Detect which cell encompasses the target text, then output its [X, Y] center coordinate. 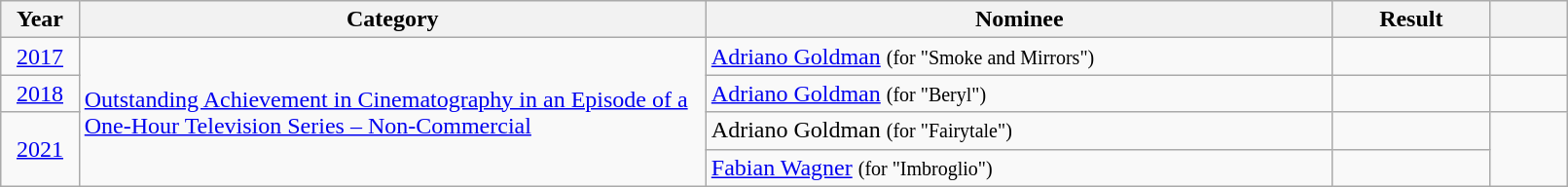
Category [392, 19]
Outstanding Achievement in Cinematography in an Episode of a One-Hour Television Series – Non-Commercial [392, 112]
2021 [40, 149]
Adriano Goldman (for "Fairytale") [1019, 131]
2017 [40, 56]
Adriano Goldman (for "Beryl") [1019, 93]
Year [40, 19]
Result [1411, 19]
2018 [40, 93]
Adriano Goldman (for "Smoke and Mirrors") [1019, 56]
Nominee [1019, 19]
Fabian Wagner (for "Imbroglio") [1019, 168]
